Capture the cell that displays the provided text and extract its (X, Y) central coordinate. 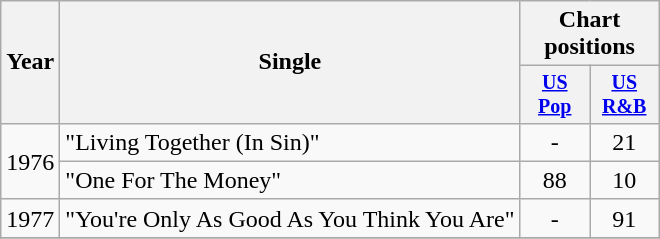
91 (624, 218)
Year (30, 62)
21 (624, 142)
88 (554, 180)
"You're Only As Good As You Think You Are" (290, 218)
"Living Together (In Sin)" (290, 142)
USR&B (624, 94)
USPop (554, 94)
"One For The Money" (290, 180)
1976 (30, 161)
10 (624, 180)
Single (290, 62)
1977 (30, 218)
Chart positions (590, 34)
